Search for the cell housing the specified text and yield its [X, Y] center coordinate. 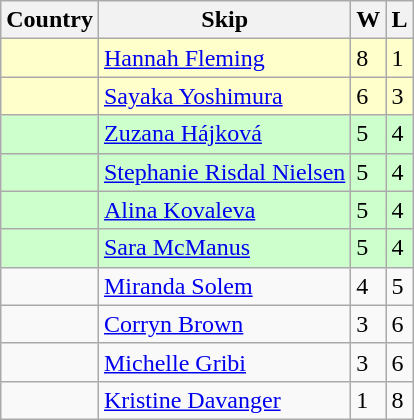
Zuzana Hájková [224, 134]
Stephanie Risdal Nielsen [224, 172]
Country [50, 20]
Hannah Fleming [224, 58]
Skip [224, 20]
Alina Kovaleva [224, 210]
Corryn Brown [224, 324]
Sara McManus [224, 248]
Sayaka Yoshimura [224, 96]
W [368, 20]
Michelle Gribi [224, 362]
L [400, 20]
Miranda Solem [224, 286]
Kristine Davanger [224, 400]
